Locate the cell with the specified text and output its (X, Y) center coordinate. 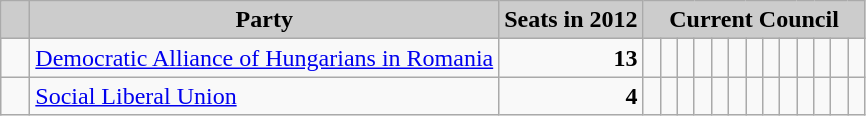
Seats in 2012 (571, 20)
4 (571, 96)
13 (571, 58)
Party (264, 20)
Social Liberal Union (264, 96)
Current Council (754, 20)
Democratic Alliance of Hungarians in Romania (264, 58)
